Extract the (x, y) coordinate from the center of the cell holding the provided text.  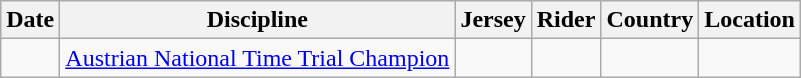
Rider (566, 20)
Location (750, 20)
Austrian National Time Trial Champion (258, 58)
Date (30, 20)
Country (650, 20)
Jersey (493, 20)
Discipline (258, 20)
